Pinpoint the cell where the given text exists, returning its (X, Y) midpoint coordinate. 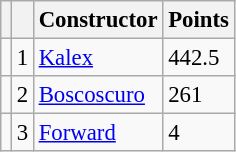
1 (22, 58)
2 (22, 95)
3 (22, 133)
Points (198, 20)
4 (198, 133)
Kalex (98, 58)
442.5 (198, 58)
261 (198, 95)
Constructor (98, 20)
Boscoscuro (98, 95)
Forward (98, 133)
